Return the (x, y) coordinate for the center point of the cell that contains the specified text.  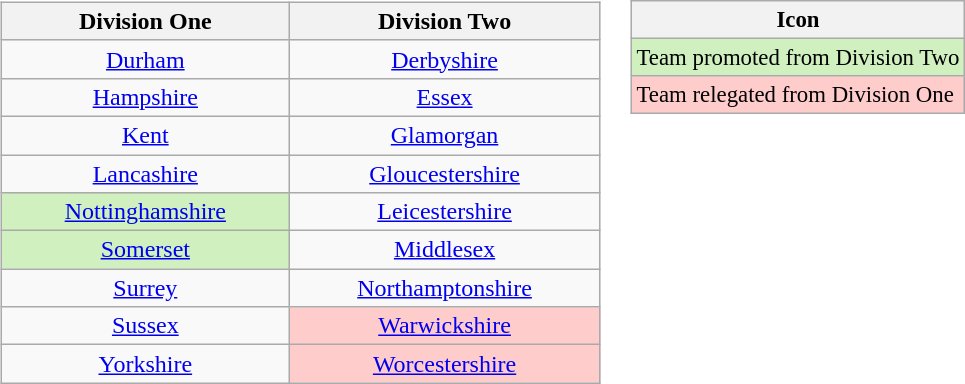
Sussex (145, 326)
Yorkshire (145, 364)
Glamorgan (444, 135)
Nottinghamshire (145, 212)
Team promoted from Division Two (798, 58)
Durham (145, 59)
Hampshire (145, 97)
Northamptonshire (444, 288)
Derbyshire (444, 59)
Icon (798, 20)
Somerset (145, 250)
Division One (145, 21)
Lancashire (145, 173)
Team relegated from Division One (798, 95)
Gloucestershire (444, 173)
Leicestershire (444, 212)
Division Two (444, 21)
Warwickshire (444, 326)
Middlesex (444, 250)
Essex (444, 97)
Kent (145, 135)
Worcestershire (444, 364)
Surrey (145, 288)
